Identify which cell holds the provided text, then report its [x, y] central coordinate. 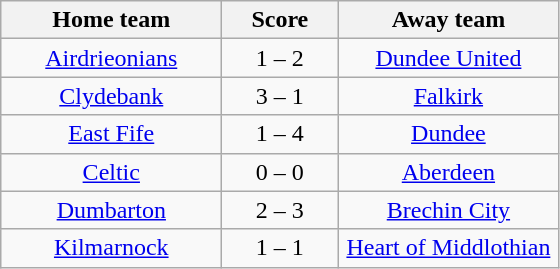
Falkirk [448, 96]
Clydebank [112, 96]
Dundee [448, 134]
1 – 1 [280, 248]
1 – 4 [280, 134]
2 – 3 [280, 210]
1 – 2 [280, 58]
Airdrieonians [112, 58]
Dundee United [448, 58]
Away team [448, 20]
Dumbarton [112, 210]
3 – 1 [280, 96]
East Fife [112, 134]
Celtic [112, 172]
Heart of Middlothian [448, 248]
0 – 0 [280, 172]
Score [280, 20]
Brechin City [448, 210]
Kilmarnock [112, 248]
Aberdeen [448, 172]
Home team [112, 20]
